Scan for the cell matching the given text and deliver its (X, Y) coordinate at center. 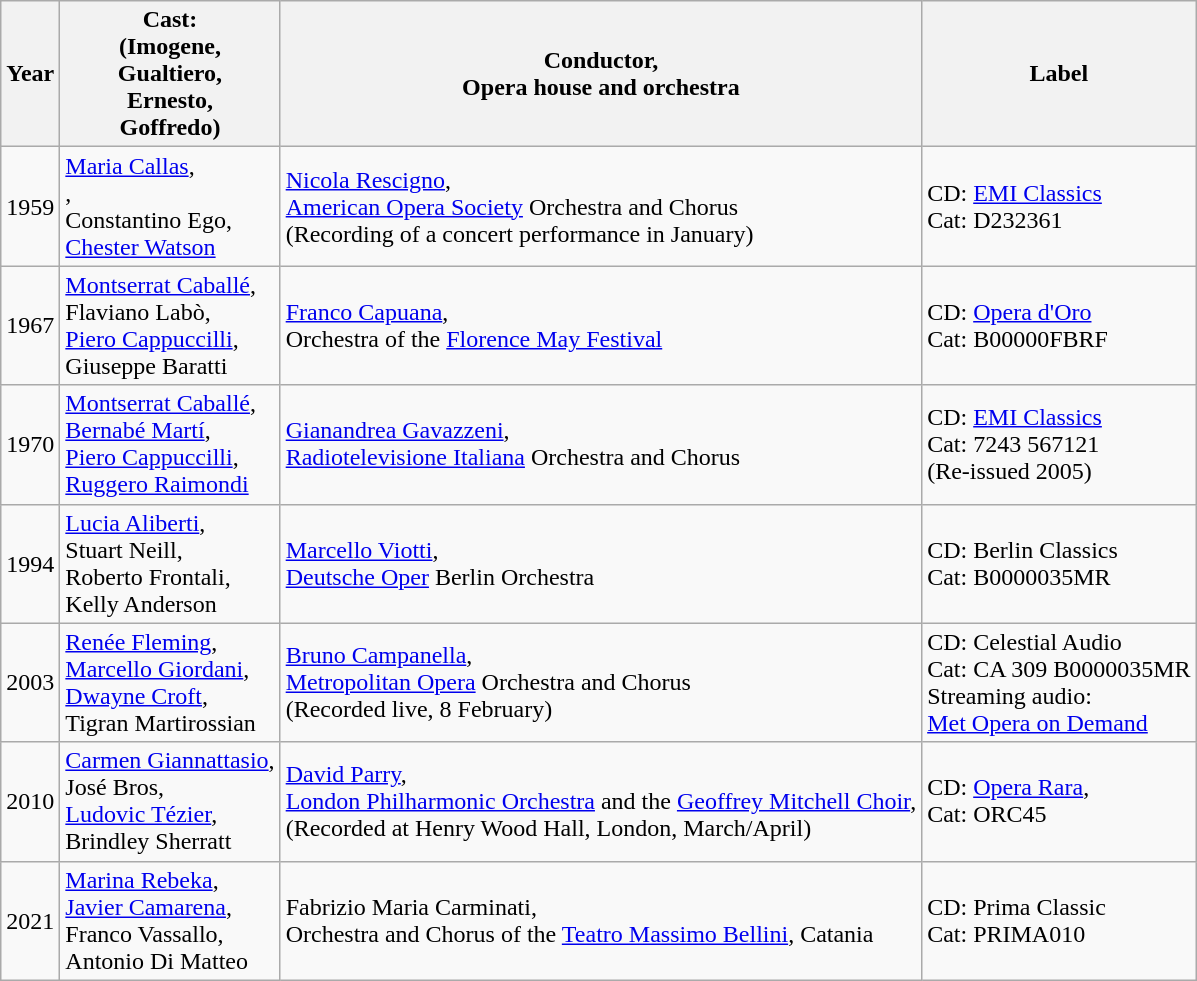
Cast:(Imogene,Gualtiero,Ernesto,Goffredo) (170, 74)
CD: Opera Rara,Cat: ORC45 (1059, 802)
Nicola Rescigno, American Opera Society Orchestra and Chorus(Recording of a concert performance in January) (601, 206)
1967 (30, 326)
Fabrizio Maria Carminati,Orchestra and Chorus of the Teatro Massimo Bellini, Catania (601, 920)
Conductor,Opera house and orchestra (601, 74)
CD: Celestial AudioCat: CA 309 B0000035MRStreaming audio:Met Opera on Demand (1059, 682)
CD: Opera d'OroCat: B00000FBRF (1059, 326)
1959 (30, 206)
2021 (30, 920)
Franco Capuana,Orchestra of the Florence May Festival (601, 326)
1994 (30, 564)
Marcello Viotti, Deutsche Oper Berlin Orchestra (601, 564)
Gianandrea Gavazzeni, Radiotelevisione Italiana Orchestra and Chorus (601, 444)
CD: Berlin Classics Cat: B0000035MR (1059, 564)
Maria Callas,,Constantino Ego,Chester Watson (170, 206)
2010 (30, 802)
Carmen Giannattasio,José Bros,Ludovic Tézier,Brindley Sherratt (170, 802)
Renée Fleming, Marcello Giordani, Dwayne Croft,Tigran Martirossian (170, 682)
CD: EMI ClassicsCat: 7243 567121 (Re-issued 2005) (1059, 444)
1970 (30, 444)
CD: EMI Classics Cat: D232361 (1059, 206)
Montserrat Caballé,Bernabé Martí,Piero Cappuccilli,Ruggero Raimondi (170, 444)
Label (1059, 74)
Bruno Campanella, Metropolitan Opera Orchestra and Chorus(Recorded live, 8 February) (601, 682)
2003 (30, 682)
Lucia Aliberti, Stuart Neill, Roberto Frontali,Kelly Anderson (170, 564)
David Parry,London Philharmonic Orchestra and the Geoffrey Mitchell Choir,(Recorded at Henry Wood Hall, London, March/April) (601, 802)
CD: Prima ClassicCat: PRIMA010 (1059, 920)
Marina Rebeka,Javier Camarena,Franco Vassallo,Antonio Di Matteo (170, 920)
Year (30, 74)
Montserrat Caballé, Flaviano Labò, Piero Cappuccilli,Giuseppe Baratti (170, 326)
